Output the [x, y] coordinate of the center of the cell containing the given text.  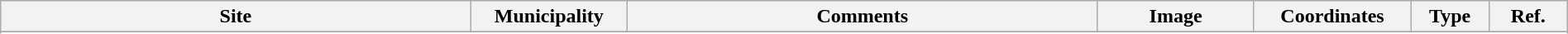
Comments [863, 17]
Coordinates [1331, 17]
Municipality [549, 17]
Image [1176, 17]
Type [1451, 17]
Ref. [1528, 17]
Site [236, 17]
